Extract the [X, Y] coordinate from the center of the cell holding the provided text.  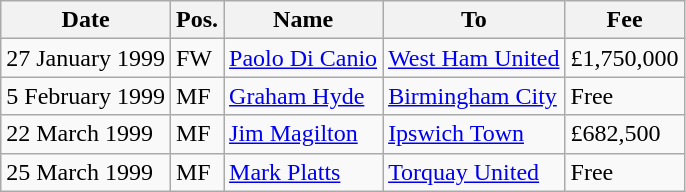
Torquay United [474, 172]
27 January 1999 [86, 58]
FW [196, 58]
Fee [624, 20]
£682,500 [624, 134]
22 March 1999 [86, 134]
To [474, 20]
Name [304, 20]
Mark Platts [304, 172]
Graham Hyde [304, 96]
5 February 1999 [86, 96]
Ipswich Town [474, 134]
Pos. [196, 20]
£1,750,000 [624, 58]
Date [86, 20]
Birmingham City [474, 96]
Jim Magilton [304, 134]
25 March 1999 [86, 172]
West Ham United [474, 58]
Paolo Di Canio [304, 58]
